Search for the cell housing the specified text and yield its [X, Y] center coordinate. 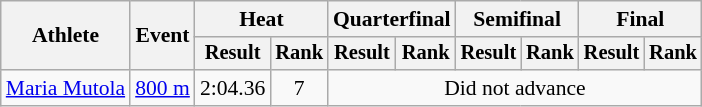
7 [299, 88]
Heat [262, 19]
800 m [162, 88]
Athlete [66, 36]
Maria Mutola [66, 88]
Final [640, 19]
Quarterfinal [392, 19]
Semifinal [518, 19]
Did not advance [515, 88]
2:04.36 [232, 88]
Event [162, 36]
